Locate the cell with the specified text and output its (X, Y) center coordinate. 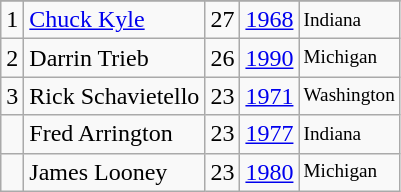
26 (222, 58)
Darrin Trieb (114, 58)
James Looney (114, 172)
1971 (270, 96)
Chuck Kyle (114, 20)
Rick Schavietello (114, 96)
2 (12, 58)
1990 (270, 58)
27 (222, 20)
Fred Arrington (114, 134)
1980 (270, 172)
3 (12, 96)
Washington (349, 96)
1977 (270, 134)
1968 (270, 20)
1 (12, 20)
